Search for the cell housing the specified text and yield its (X, Y) center coordinate. 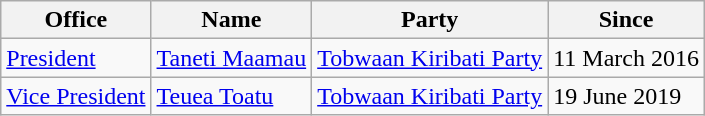
Since (626, 20)
Vice President (76, 96)
Office (76, 20)
Teuea Toatu (232, 96)
Party (430, 20)
19 June 2019 (626, 96)
11 March 2016 (626, 58)
Taneti Maamau (232, 58)
Name (232, 20)
President (76, 58)
